Search for the cell housing the specified text and yield its (X, Y) center coordinate. 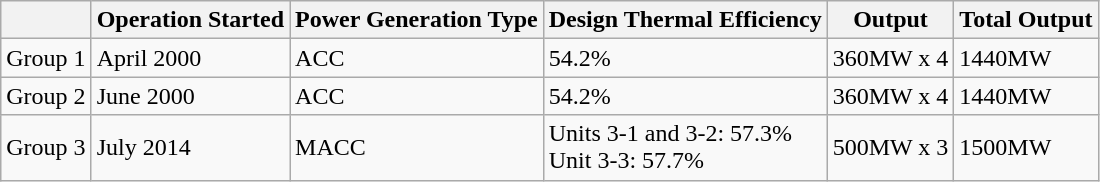
Output (890, 20)
Group 1 (46, 58)
Group 2 (46, 96)
Total Output (1026, 20)
MACC (417, 148)
June 2000 (190, 96)
Units 3-1 and 3-2: 57.3%Unit 3-3: 57.7% (685, 148)
April 2000 (190, 58)
Group 3 (46, 148)
Design Thermal Efficiency (685, 20)
Power Generation Type (417, 20)
Operation Started (190, 20)
July 2014 (190, 148)
1500MW (1026, 148)
500MW x 3 (890, 148)
